Locate the cell with the specified text and output its (X, Y) center coordinate. 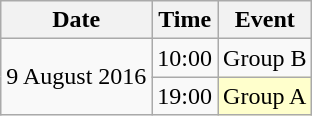
9 August 2016 (76, 77)
Group A (265, 96)
19:00 (185, 96)
Time (185, 20)
Group B (265, 58)
Event (265, 20)
Date (76, 20)
10:00 (185, 58)
